Locate the cell with the specified text and output its [X, Y] center coordinate. 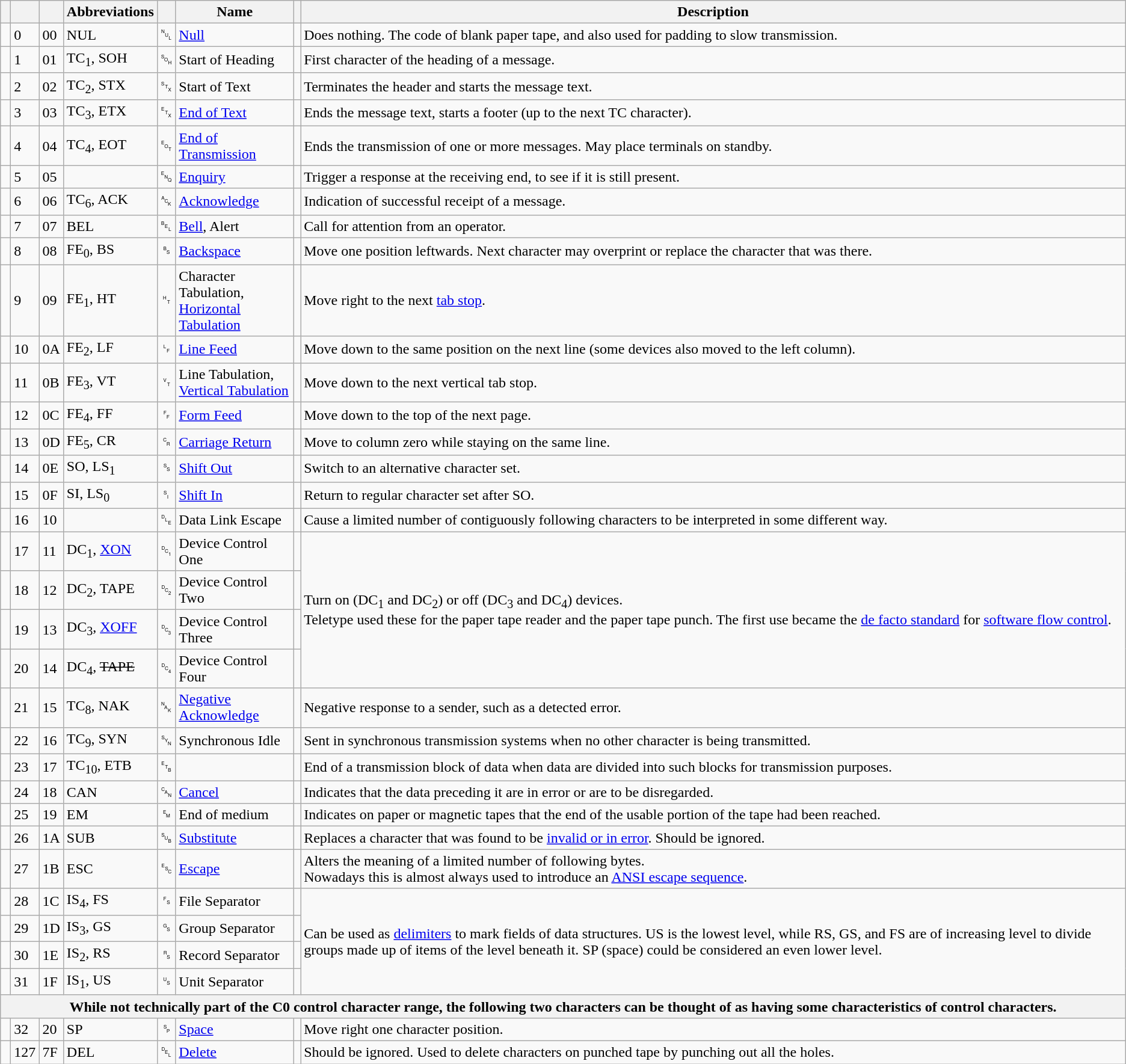
␂ [166, 86]
End of Transmission [235, 146]
DC4, TAPE [110, 669]
␍ [166, 442]
Start of Heading [235, 60]
Return to regular character set after SO. [713, 495]
SUB [110, 838]
Space [235, 1029]
End of Text [235, 113]
Negative response to a sender, such as a detected error. [713, 707]
␁ [166, 60]
Trigger a response at the receiving end, to see if it is still present. [713, 177]
21 [25, 707]
␒ [166, 591]
Move right one character position. [713, 1029]
␉ [166, 301]
Name [235, 12]
Line Tabulation,Vertical Tabulation [235, 383]
TC1, SOH [110, 60]
28 [25, 902]
␎ [166, 469]
7 [25, 226]
FE1, HT [110, 301]
Move down to the next vertical tab stop. [713, 383]
Move to column zero while staying on the same line. [713, 442]
9 [25, 301]
25 [25, 815]
BEL [110, 226]
Null [235, 35]
FE4, FF [110, 415]
1F [51, 982]
Form Feed [235, 415]
Should be ignored. Used to delete characters on punched tape by punching out all the holes. [713, 1052]
Record Separator [235, 955]
Start of Text [235, 86]
TC9, SYN [110, 740]
Enquiry [235, 177]
␠ [166, 1029]
CAN [110, 792]
Alters the meaning of a limited number of following bytes.Nowadays this is almost always used to introduce an ANSI escape sequence. [713, 869]
␈ [166, 251]
0F [51, 495]
␃ [166, 113]
02 [51, 86]
Device Control Three [235, 629]
1A [51, 838]
IS1, US [110, 982]
␡ [166, 1052]
0A [51, 349]
Indication of successful receipt of a message. [713, 201]
NUL [110, 35]
␛ [166, 869]
32 [25, 1029]
␘ [166, 792]
Bell, Alert [235, 226]
Move one position leftwards. Next character may overprint or replace the character that was there. [713, 251]
FE5, CR [110, 442]
Data Link Escape [235, 520]
Substitute [235, 838]
␄ [166, 146]
Delete [235, 1052]
Switch to an alternative character set. [713, 469]
␚ [166, 838]
Call for attention from an operator. [713, 226]
09 [51, 301]
File Separator [235, 902]
IS4, FS [110, 902]
TC8, NAK [110, 707]
01 [51, 60]
Cancel [235, 792]
04 [51, 146]
Line Feed [235, 349]
␙ [166, 815]
23 [25, 767]
Backspace [235, 251]
6 [25, 201]
First character of the heading of a message. [713, 60]
EM [110, 815]
24 [25, 792]
Acknowledge [235, 201]
0C [51, 415]
␝ [166, 928]
Move right to the next tab stop. [713, 301]
Device Control One [235, 551]
Shift In [235, 495]
IS2, RS [110, 955]
␕ [166, 707]
␊ [166, 349]
␇ [166, 226]
0B [51, 383]
␌ [166, 415]
SI, LS0 [110, 495]
30 [25, 955]
DC1, XON [110, 551]
␜ [166, 902]
Ends the transmission of one or more messages. May place terminals on standby. [713, 146]
2 [25, 86]
3 [25, 113]
8 [25, 251]
0 [25, 35]
End of a transmission block of data when data are divided into such blocks for transmission purposes. [713, 767]
Escape [235, 869]
␔ [166, 669]
␆ [166, 201]
TC6, ACK [110, 201]
Move down to the top of the next page. [713, 415]
7F [51, 1052]
␀ [166, 35]
1 [25, 60]
Replaces a character that was found to be invalid or in error. Should be ignored. [713, 838]
DEL [110, 1052]
ESC [110, 869]
Indicates that the data preceding it are in error or are to be disregarded. [713, 792]
Shift Out [235, 469]
FE2, LF [110, 349]
Carriage Return [235, 442]
1C [51, 902]
Indicates on paper or magnetic tapes that the end of the usable portion of the tape had been reached. [713, 815]
Does nothing. The code of blank paper tape, and also used for padding to slow transmission. [713, 35]
FE0, BS [110, 251]
Cause a limited number of contiguously following characters to be interpreted in some different way. [713, 520]
␖ [166, 740]
Device Control Two [235, 591]
Description [713, 12]
Character Tabulation,Horizontal Tabulation [235, 301]
4 [25, 146]
03 [51, 113]
␞ [166, 955]
00 [51, 35]
08 [51, 251]
07 [51, 226]
Terminates the header and starts the message text. [713, 86]
␑ [166, 551]
DC3, XOFF [110, 629]
End of medium [235, 815]
␅ [166, 177]
SP [110, 1029]
Synchronous Idle [235, 740]
22 [25, 740]
31 [25, 982]
IS3, GS [110, 928]
TC3, ETX [110, 113]
Device Control Four [235, 669]
TC10, ETB [110, 767]
05 [51, 177]
TC2, STX [110, 86]
5 [25, 177]
Group Separator [235, 928]
127 [25, 1052]
␋ [166, 383]
TC4, EOT [110, 146]
06 [51, 201]
FE3, VT [110, 383]
Negative Acknowledge [235, 707]
0D [51, 442]
27 [25, 869]
0E [51, 469]
␟ [166, 982]
␐ [166, 520]
1E [51, 955]
␏ [166, 495]
1D [51, 928]
1B [51, 869]
SO, LS1 [110, 469]
␓ [166, 629]
␗ [166, 767]
Abbreviations [110, 12]
DC2, TAPE [110, 591]
29 [25, 928]
Move down to the same position on the next line (some devices also moved to the left column). [713, 349]
26 [25, 838]
Unit Separator [235, 982]
Ends the message text, starts a footer (up to the next TC character). [713, 113]
Sent in synchronous transmission systems when no other character is being transmitted. [713, 740]
